From the cell containing the given text, extract its center point as [X, Y] coordinate. 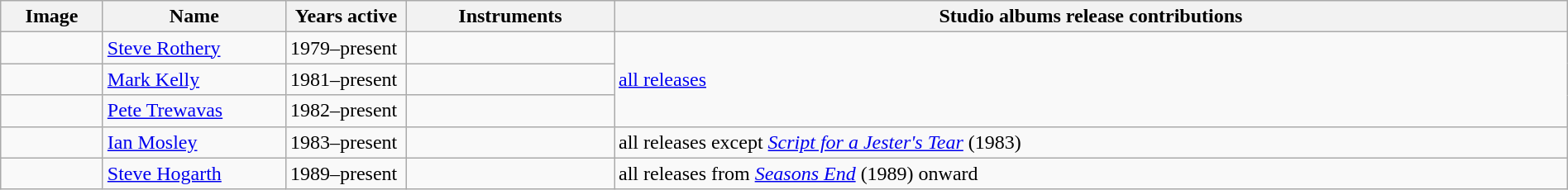
Instruments [509, 17]
Steve Rothery [194, 48]
1981–present [346, 79]
Years active [346, 17]
Image [52, 17]
Mark Kelly [194, 79]
all releases from Seasons End (1989) onward [1090, 173]
Steve Hogarth [194, 173]
all releases [1090, 79]
1979–present [346, 48]
all releases except Script for a Jester's Tear (1983) [1090, 142]
1982–present [346, 111]
Ian Mosley [194, 142]
Name [194, 17]
1983–present [346, 142]
Pete Trewavas [194, 111]
1989–present [346, 173]
Studio albums release contributions [1090, 17]
